Determine the [x, y] coordinate at the center of the cell enclosing the given text.  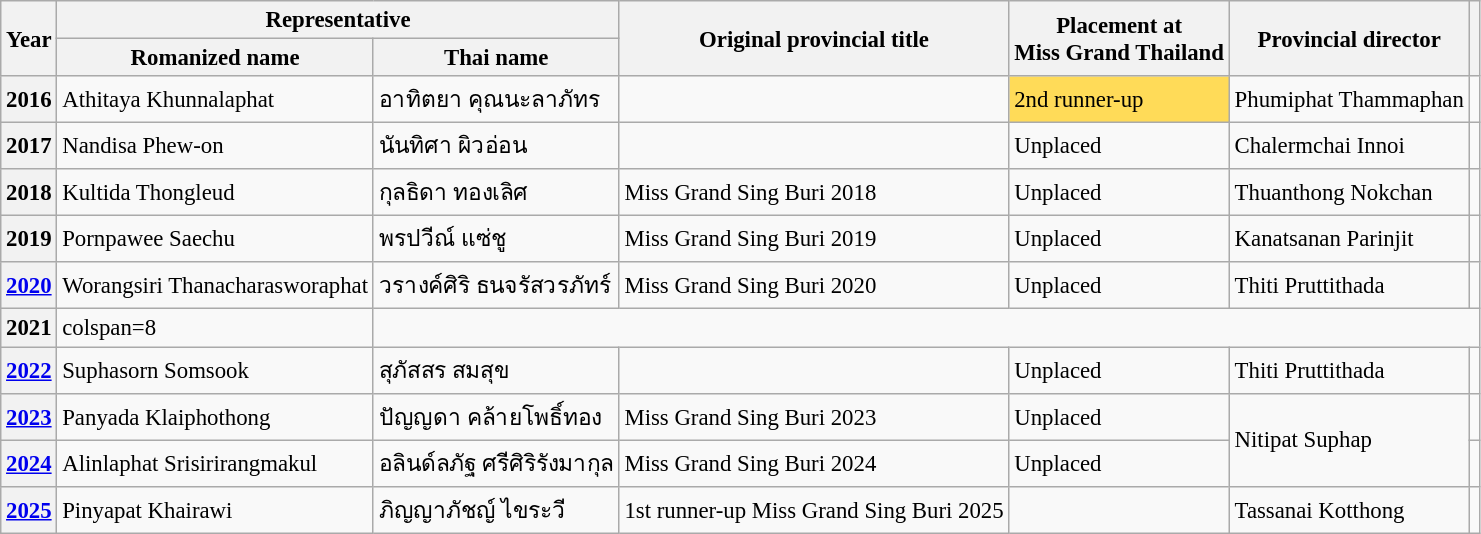
Suphasorn Somsook [215, 370]
2022 [29, 370]
Worangsiri Thanacharasworaphat [215, 286]
พรปวีณ์ แซ่ชู [496, 240]
2018 [29, 192]
Representative [338, 20]
2020 [29, 286]
Placement atMiss Grand Thailand [1119, 38]
Thai name [496, 58]
ปัญญดา คล้ายโพธิ์ทอง [496, 416]
Athitaya Khunnalaphat [215, 100]
2016 [29, 100]
Romanized name [215, 58]
Panyada Klaiphothong [215, 416]
Miss Grand Sing Buri 2023 [814, 416]
อาทิตยา คุณนะลาภัทร [496, 100]
2017 [29, 146]
Miss Grand Sing Buri 2019 [814, 240]
2024 [29, 464]
Thuanthong Nokchan [1349, 192]
Original provincial title [814, 38]
Year [29, 38]
Pornpawee Saechu [215, 240]
นันทิศา ผิวอ่อน [496, 146]
วรางค์ศิริ ธนจรัสวรภัทร์ [496, 286]
2023 [29, 416]
2021 [29, 328]
2nd runner-up [1119, 100]
สุภัสสร สมสุข [496, 370]
Nitipat Suphap [1349, 440]
Kanatsanan Parinjit [1349, 240]
Chalermchai Innoi [1349, 146]
Nandisa Phew-on [215, 146]
Tassanai Kotthong [1349, 510]
Pinyapat Khairawi [215, 510]
2019 [29, 240]
1st runner-up Miss Grand Sing Buri 2025 [814, 510]
2025 [29, 510]
Miss Grand Sing Buri 2018 [814, 192]
colspan=8 [215, 328]
Alinlaphat Srisirirangmakul [215, 464]
อลินด์ลภัฐ ศรีศิริรังมากุล [496, 464]
ภิญญาภัชญ์ ไขระวี [496, 510]
Miss Grand Sing Buri 2024 [814, 464]
กุลธิดา ทองเลิศ [496, 192]
Kultida Thongleud [215, 192]
Provincial director [1349, 38]
Phumiphat Thammaphan [1349, 100]
Miss Grand Sing Buri 2020 [814, 286]
